Provide the [X, Y] coordinate of the cell's center where the given text is located.  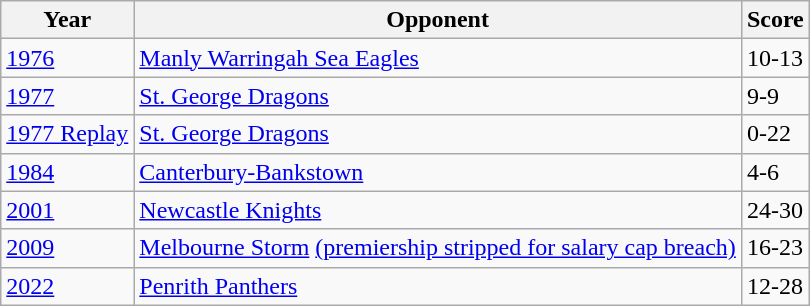
1984 [68, 172]
Canterbury-Bankstown [438, 172]
1977 [68, 96]
10-13 [775, 58]
0-22 [775, 134]
9-9 [775, 96]
2001 [68, 210]
1977 Replay [68, 134]
Score [775, 20]
24-30 [775, 210]
1976 [68, 58]
Year [68, 20]
2009 [68, 248]
16-23 [775, 248]
Opponent [438, 20]
2022 [68, 286]
4-6 [775, 172]
12-28 [775, 286]
Penrith Panthers [438, 286]
Manly Warringah Sea Eagles [438, 58]
Newcastle Knights [438, 210]
Melbourne Storm (premiership stripped for salary cap breach) [438, 248]
